Return the [X, Y] coordinate for the center point of the cell that contains the specified text.  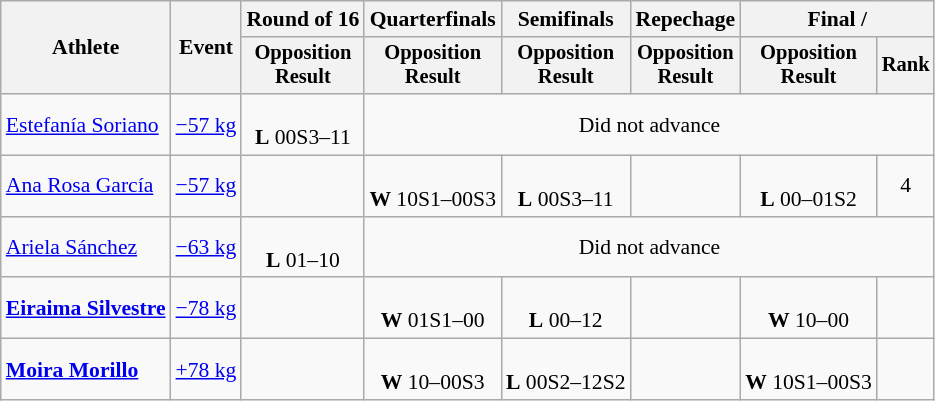
Semifinals [566, 19]
W 01S1–00 [432, 308]
Eiraima Silvestre [86, 308]
Estefanía Soriano [86, 124]
Ana Rosa García [86, 186]
+78 kg [206, 370]
L 00–12 [566, 308]
Ariela Sánchez [86, 248]
Athlete [86, 48]
−63 kg [206, 248]
L 00S2–12S2 [566, 370]
Rank [906, 66]
L 00–01S2 [808, 186]
Quarterfinals [432, 19]
Repechage [686, 19]
Final / [837, 19]
W 10–00 [808, 308]
Moira Morillo [86, 370]
L 01–10 [302, 248]
Event [206, 48]
4 [906, 186]
Round of 16 [302, 19]
W 10–00S3 [432, 370]
−78 kg [206, 308]
